For the text-containing cell, return its midpoint in [X, Y] coordinate format. 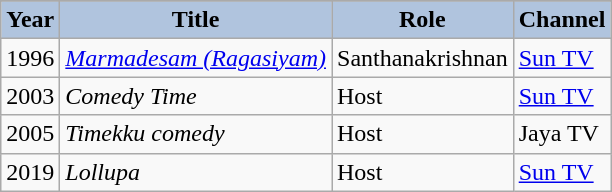
2019 [30, 172]
Comedy Time [196, 96]
2003 [30, 96]
Year [30, 20]
2005 [30, 134]
1996 [30, 58]
Lollupa [196, 172]
Role [423, 20]
Title [196, 20]
Jaya TV [562, 134]
Timekku comedy [196, 134]
Channel [562, 20]
Santhanakrishnan [423, 58]
Marmadesam (Ragasiyam) [196, 58]
